For the text-containing cell, return its midpoint in [X, Y] coordinate format. 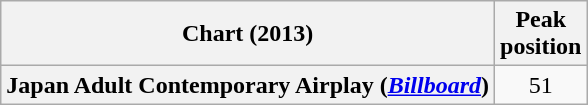
Peakposition [541, 34]
Chart (2013) [248, 34]
51 [541, 85]
Japan Adult Contemporary Airplay (Billboard) [248, 85]
